Search for the cell housing the specified text and yield its (x, y) center coordinate. 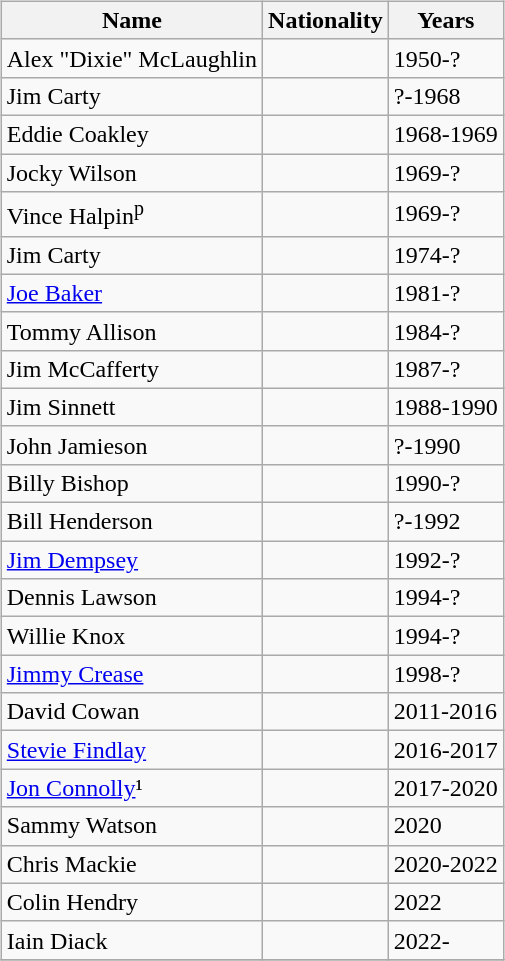
2022 (446, 902)
1988-1990 (446, 407)
1992-? (446, 560)
Jocky Wilson (132, 173)
2016-2017 (446, 750)
1950-? (446, 58)
Stevie Findlay (132, 750)
Dennis Lawson (132, 598)
Billy Bishop (132, 483)
Willie Knox (132, 636)
?-1990 (446, 445)
Years (446, 20)
Jon Connolly¹ (132, 788)
2020-2022 (446, 864)
Chris Mackie (132, 864)
Eddie Coakley (132, 134)
Colin Hendry (132, 902)
Vince Halpinp (132, 214)
1968-1969 (446, 134)
1987-? (446, 369)
2020 (446, 826)
John Jamieson (132, 445)
2011-2016 (446, 712)
1974-? (446, 255)
Bill Henderson (132, 522)
1981-? (446, 293)
Iain Diack (132, 940)
Name (132, 20)
1990-? (446, 483)
Jimmy Crease (132, 674)
Jim Sinnett (132, 407)
1998-? (446, 674)
?-1992 (446, 522)
Sammy Watson (132, 826)
2017-2020 (446, 788)
Nationality (326, 20)
David Cowan (132, 712)
Jim McCafferty (132, 369)
?-1968 (446, 96)
Jim Dempsey (132, 560)
1984-? (446, 331)
Joe Baker (132, 293)
Tommy Allison (132, 331)
Alex "Dixie" McLaughlin (132, 58)
2022- (446, 940)
